Provide the (X, Y) coordinate of the cell's center where the given text is located.  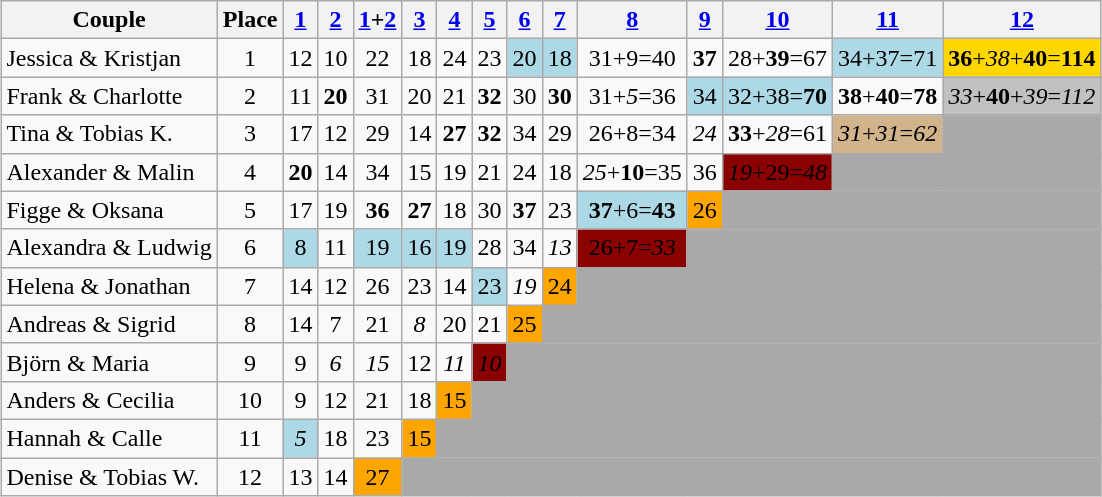
Tina & Tobias K. (109, 134)
Hannah & Calle (109, 438)
25 (524, 324)
31+5=36 (632, 96)
34+37=71 (888, 58)
28+39=67 (777, 58)
28 (490, 248)
Andreas & Sigrid (109, 324)
Figge & Oksana (109, 210)
36+38+40=114 (1022, 58)
25+10=35 (632, 172)
37+6=43 (632, 210)
Frank & Charlotte (109, 96)
Anders & Cecilia (109, 400)
31+9=40 (632, 58)
16 (420, 248)
38+40=78 (888, 96)
31+31=62 (888, 134)
Place (250, 20)
26+8=34 (632, 134)
32+38=70 (777, 96)
33+40+39=112 (1022, 96)
Björn & Maria (109, 362)
Helena & Jonathan (109, 286)
Couple (109, 20)
31 (378, 96)
1+2 (378, 20)
26+7=33 (632, 248)
33+28=61 (777, 134)
19+29=48 (777, 172)
Alexander & Malin (109, 172)
Denise & Tobias W. (109, 477)
Alexandra & Ludwig (109, 248)
Jessica & Kristjan (109, 58)
22 (378, 58)
